Return (x, y) of the center of cell containing provided text 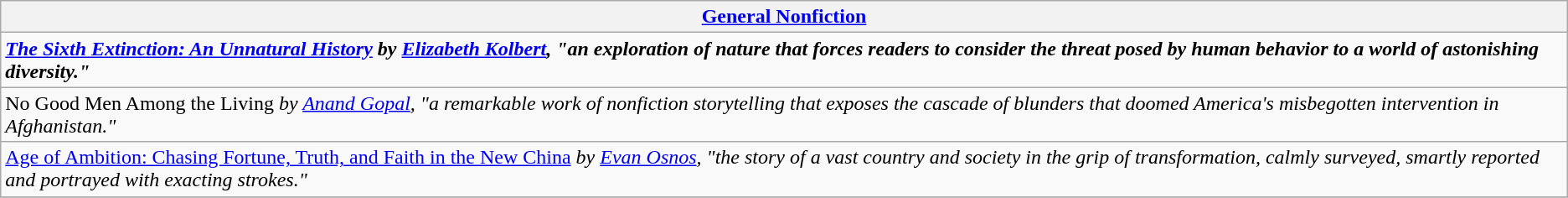
General Nonfiction (784, 17)
